Find where the given text appears and provide that cell's center as (X, Y) coordinate. 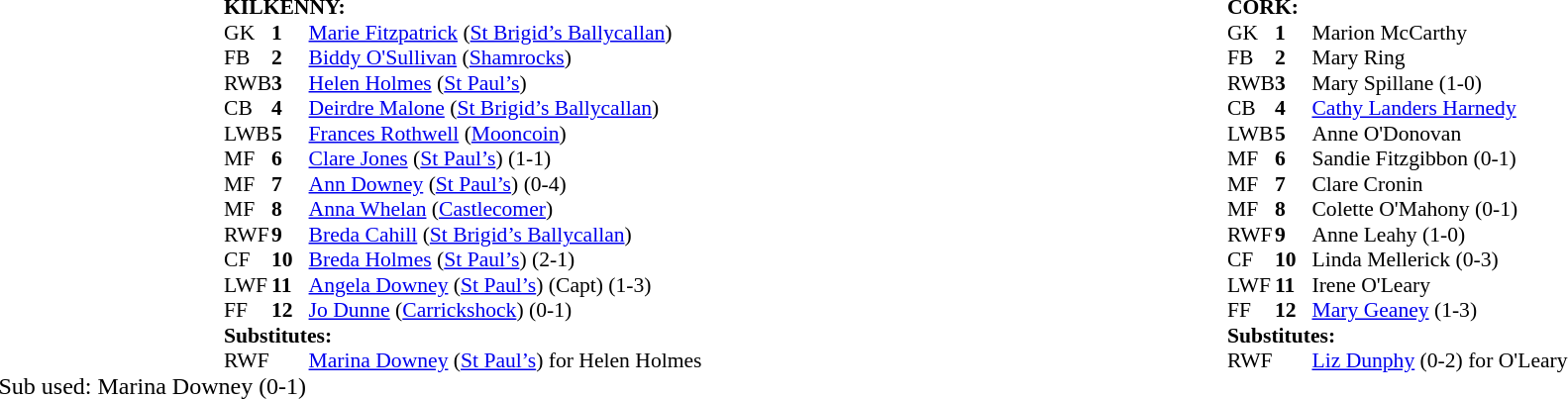
Helen Holmes (St Paul’s) (505, 83)
Breda Holmes (St Paul’s) (2-1) (505, 260)
Breda Cahill (St Brigid’s Ballycallan) (505, 235)
Jo Dunne (Carrickshock) (0-1) (505, 310)
Marie Fitzpatrick (St Brigid’s Ballycallan) (505, 33)
Clare Jones (St Paul’s) (1-1) (505, 159)
Frances Rothwell (Mooncoin) (505, 134)
Liz Dunphy (0-2) for O'Leary (1439, 361)
Biddy O'Sullivan (Shamrocks) (505, 58)
Mary Geaney (1-3) (1439, 310)
Angela Downey (St Paul’s) (Capt) (1-3) (505, 285)
Clare Cronin (1439, 184)
Mary Ring (1439, 58)
Anna Whelan (Castlecomer) (505, 209)
Linda Mellerick (0-3) (1439, 260)
Deirdre Malone (St Brigid’s Ballycallan) (505, 108)
Ann Downey (St Paul’s) (0-4) (505, 184)
Irene O'Leary (1439, 285)
Marion McCarthy (1439, 33)
Sandie Fitzgibbon (0-1) (1439, 159)
Anne O'Donovan (1439, 134)
Anne Leahy (1-0) (1439, 235)
Mary Spillane (1-0) (1439, 83)
Cathy Landers Harnedy (1439, 108)
Colette O'Mahony (0-1) (1439, 209)
Marina Downey (St Paul’s) for Helen Holmes (505, 361)
